Capture the cell that displays the provided text and extract its [X, Y] central coordinate. 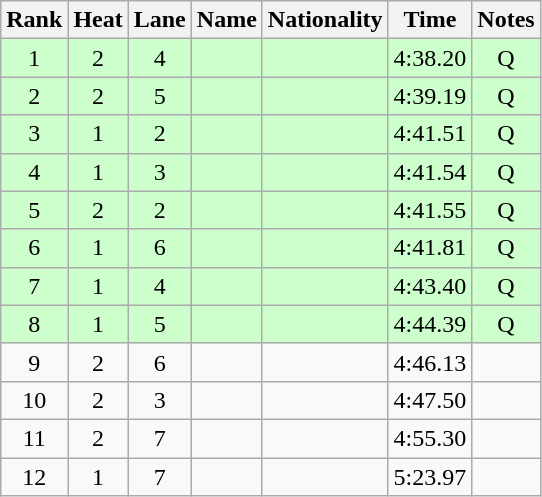
12 [34, 477]
Rank [34, 20]
8 [34, 324]
Time [430, 20]
5:23.97 [430, 477]
4:44.39 [430, 324]
4:55.30 [430, 438]
Nationality [325, 20]
Lane [160, 20]
4:41.55 [430, 210]
4:41.51 [430, 134]
4:41.81 [430, 248]
4:47.50 [430, 400]
Heat [98, 20]
4:39.19 [430, 96]
4:43.40 [430, 286]
11 [34, 438]
4:41.54 [430, 172]
4:38.20 [430, 58]
10 [34, 400]
Name [226, 20]
Notes [506, 20]
4:46.13 [430, 362]
9 [34, 362]
